Determine the [x, y] coordinate at the center of the cell enclosing the given text.  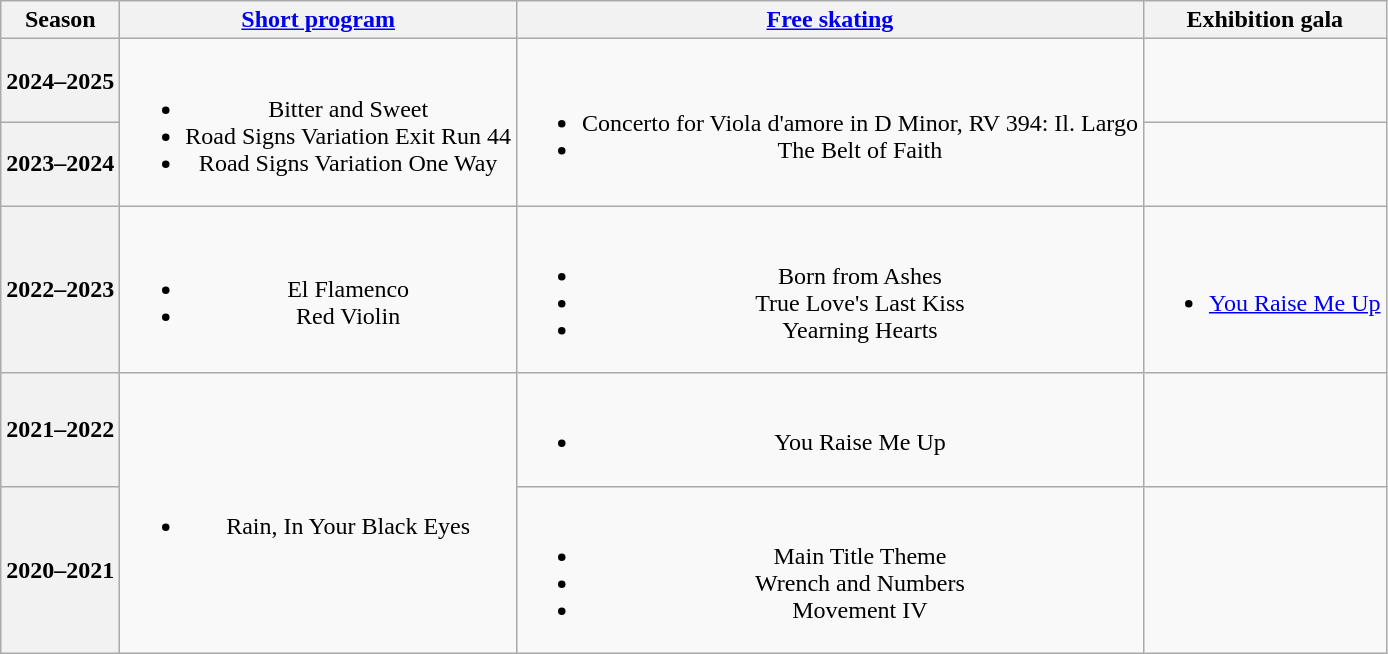
El FlamencoRed Violin [318, 290]
Season [60, 20]
Free skating [830, 20]
2024–2025 [60, 81]
Short program [318, 20]
2020–2021 [60, 570]
Main Title Theme Wrench and Numbers Movement IV [830, 570]
Concerto for Viola d'amore in D Minor, RV 394: Il. Largo The Belt of Faith [830, 122]
Bitter and SweetRoad Signs Variation Exit Run 44Road Signs Variation One Way [318, 122]
Exhibition gala [1264, 20]
2022–2023 [60, 290]
2021–2022 [60, 430]
2023–2024 [60, 164]
Born from AshesTrue Love's Last KissYearning Hearts [830, 290]
Rain, In Your Black Eyes [318, 513]
